For the text-containing cell, return its midpoint in (X, Y) coordinate format. 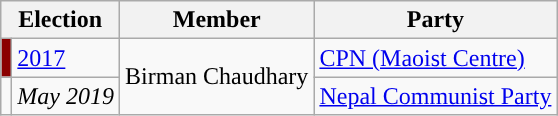
May 2019 (66, 96)
CPN (Maoist Centre) (436, 58)
Member (217, 20)
Election (60, 20)
Nepal Communist Party (436, 96)
2017 (66, 58)
Birman Chaudhary (217, 77)
Party (436, 20)
